Return the [X, Y] coordinate for the center point of the cell that contains the specified text.  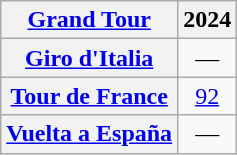
92 [208, 96]
2024 [208, 20]
Vuelta a España [90, 134]
Tour de France [90, 96]
Grand Tour [90, 20]
Giro d'Italia [90, 58]
